Determine the [x, y] coordinate at the center of the cell enclosing the given text.  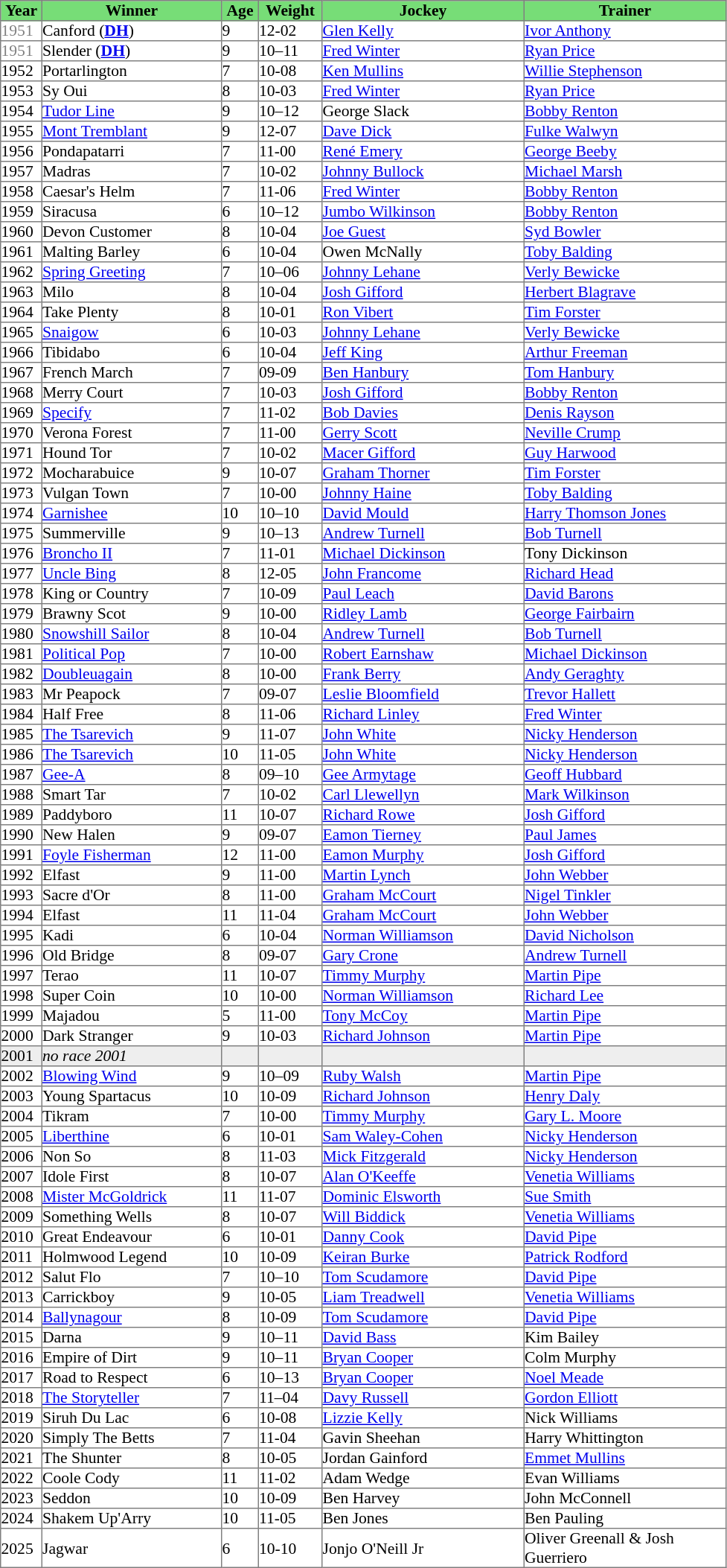
Simply The Betts [132, 1438]
The Shunter [132, 1458]
12 [240, 855]
Great Endeavour [132, 1237]
Danny Cook [423, 1237]
2008 [22, 1197]
Idole First [132, 1176]
John Francome [423, 573]
Age [240, 10]
Super Coin [132, 996]
Kadi [132, 935]
1982 [22, 675]
Neville Crump [625, 433]
2002 [22, 1077]
Uncle Bing [132, 573]
Johnny Haine [423, 493]
Ben Jones [423, 1519]
Mister McGoldrick [132, 1197]
George Beeby [625, 152]
Dark Stranger [132, 1036]
Spring Greeting [132, 273]
Joe Guest [423, 232]
11-01 [290, 554]
Year [22, 10]
1970 [22, 433]
09–10 [290, 774]
Madras [132, 171]
2025 [22, 1548]
1984 [22, 715]
Henry Daly [625, 1096]
Mick Fitzgerald [423, 1157]
2011 [22, 1257]
Merry Court [132, 393]
Portarlington [132, 71]
1969 [22, 412]
2017 [22, 1377]
1986 [22, 755]
David Mould [423, 514]
Frank Berry [423, 675]
Pondapatarri [132, 152]
Gavin Sheehan [423, 1438]
2007 [22, 1176]
Patrick Rodford [625, 1257]
Sue Smith [625, 1197]
John McConnell [625, 1498]
1953 [22, 91]
Carl Llewellyn [423, 795]
1996 [22, 956]
Harry Thomson Jones [625, 514]
Geoff Hubbard [625, 774]
11–04 [290, 1398]
Adam Wedge [423, 1479]
Lizzie Kelly [423, 1418]
1977 [22, 573]
09-09 [290, 372]
Gee Armytage [423, 774]
Devon Customer [132, 232]
Trainer [625, 10]
Jumbo Wilkinson [423, 211]
Dave Dick [423, 131]
1980 [22, 634]
Mark Wilkinson [625, 795]
Snaigow [132, 332]
Jockey [423, 10]
Something Wells [132, 1217]
David Nicholson [625, 935]
Keiran Burke [423, 1257]
Jordan Gainford [423, 1458]
Richard Linley [423, 715]
Richard Head [625, 573]
Fulke Walwyn [625, 131]
2013 [22, 1297]
Emmet Mullins [625, 1458]
Bob Davies [423, 412]
1997 [22, 975]
Mocharabuice [132, 474]
Paddyboro [132, 815]
Winner [132, 10]
Graham Thorner [423, 474]
Jonjo O'Neill Jr [423, 1548]
1989 [22, 815]
Slender (DH) [132, 51]
Eamon Tierney [423, 835]
Leslie Bloomfield [423, 694]
Ridley Lamb [423, 614]
Ben Harvey [423, 1498]
Owen McNally [423, 252]
2024 [22, 1519]
5 [240, 1016]
1963 [22, 292]
1967 [22, 372]
Gary Crone [423, 956]
1957 [22, 171]
Road to Respect [132, 1377]
Syd Bowler [625, 232]
Guy Harwood [625, 453]
Blowing Wind [132, 1077]
12-07 [290, 131]
12-05 [290, 573]
2012 [22, 1278]
Trevor Hallett [625, 694]
2015 [22, 1337]
Gordon Elliott [625, 1398]
2016 [22, 1358]
Richard Lee [625, 996]
Oliver Greenall & Josh Guerriero [625, 1548]
Coole Cody [132, 1479]
Michael Marsh [625, 171]
Gerry Scott [423, 433]
2001 [22, 1056]
1972 [22, 474]
George Slack [423, 112]
1979 [22, 614]
Liam Treadwell [423, 1297]
Jagwar [132, 1548]
Sacre d'Or [132, 895]
1987 [22, 774]
1960 [22, 232]
Ken Mullins [423, 71]
2014 [22, 1318]
Siruh Du Lac [132, 1418]
Malting Barley [132, 252]
1978 [22, 594]
Garnishee [132, 514]
Doubleuagain [132, 675]
Tom Hanbury [625, 372]
Broncho II [132, 554]
Weight [290, 10]
Herbert Blagrave [625, 292]
Verona Forest [132, 433]
George Fairbairn [625, 614]
Ruby Walsh [423, 1077]
Old Bridge [132, 956]
Dominic Elsworth [423, 1197]
Siracusa [132, 211]
2020 [22, 1438]
Seddon [132, 1498]
The Storyteller [132, 1398]
Willie Stephenson [625, 71]
Eamon Murphy [423, 855]
René Emery [423, 152]
1990 [22, 835]
1956 [22, 152]
Tony Dickinson [625, 554]
Mr Peapock [132, 694]
Terao [132, 975]
1971 [22, 453]
King or Country [132, 594]
1983 [22, 694]
1999 [22, 1016]
Nick Williams [625, 1418]
Tony McCoy [423, 1016]
2010 [22, 1237]
1985 [22, 734]
1952 [22, 71]
2009 [22, 1217]
1975 [22, 533]
Andy Geraghty [625, 675]
Tikram [132, 1117]
Empire of Dirt [132, 1358]
Glen Kelly [423, 31]
Carrickboy [132, 1297]
1966 [22, 353]
Foyle Fisherman [132, 855]
Tudor Line [132, 112]
Paul Leach [423, 594]
Ron Vibert [423, 313]
Denis Rayson [625, 412]
10–06 [290, 273]
Ballynagour [132, 1318]
Noel Meade [625, 1377]
2019 [22, 1418]
Harry Whittington [625, 1438]
Non So [132, 1157]
David Barons [625, 594]
Jeff King [423, 353]
1991 [22, 855]
Ben Pauling [625, 1519]
1959 [22, 211]
Holmwood Legend [132, 1257]
12-02 [290, 31]
1964 [22, 313]
Smart Tar [132, 795]
Take Plenty [132, 313]
Will Biddick [423, 1217]
Canford (DH) [132, 31]
French March [132, 372]
Summerville [132, 533]
1994 [22, 916]
2004 [22, 1117]
Ben Hanbury [423, 372]
Hound Tor [132, 453]
Political Pop [132, 654]
Vulgan Town [132, 493]
Mont Tremblant [132, 131]
Evan Williams [625, 1479]
Darna [132, 1337]
Martin Lynch [423, 876]
2000 [22, 1036]
Arthur Freeman [625, 353]
Caesar's Helm [132, 192]
1954 [22, 112]
1962 [22, 273]
1981 [22, 654]
Alan O'Keeffe [423, 1176]
Brawny Scot [132, 614]
2006 [22, 1157]
Sam Waley-Cohen [423, 1136]
Ivor Anthony [625, 31]
Gary L. Moore [625, 1117]
1988 [22, 795]
2021 [22, 1458]
Sy Oui [132, 91]
Milo [132, 292]
10–09 [290, 1077]
10-10 [290, 1548]
Paul James [625, 835]
1974 [22, 514]
Macer Gifford [423, 453]
Salut Flo [132, 1278]
Robert Earnshaw [423, 654]
1958 [22, 192]
1955 [22, 131]
1998 [22, 996]
1965 [22, 332]
2023 [22, 1498]
1995 [22, 935]
Shakem Up'Arry [132, 1519]
1992 [22, 876]
Davy Russell [423, 1398]
1993 [22, 895]
New Halen [132, 835]
1968 [22, 393]
Half Free [132, 715]
Specify [132, 412]
no race 2001 [132, 1056]
2005 [22, 1136]
Tibidabo [132, 353]
Young Spartacus [132, 1096]
11-03 [290, 1157]
Johnny Bullock [423, 171]
1973 [22, 493]
1961 [22, 252]
Majadou [132, 1016]
Liberthine [132, 1136]
Nigel Tinkler [625, 895]
2018 [22, 1398]
2003 [22, 1096]
Gee-A [132, 774]
Colm Murphy [625, 1358]
Snowshill Sailor [132, 634]
Richard Rowe [423, 815]
David Bass [423, 1337]
1976 [22, 554]
2022 [22, 1479]
Kim Bailey [625, 1337]
